Detect which cell encompasses the target text, then output its [X, Y] center coordinate. 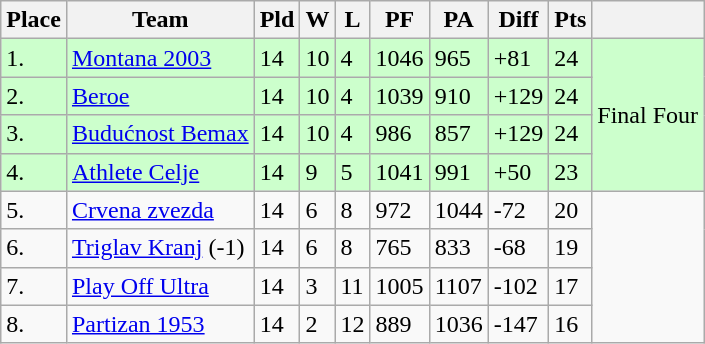
765 [400, 248]
Team [160, 20]
2. [34, 96]
8. [34, 324]
1005 [400, 286]
Pts [570, 20]
Final Four [648, 115]
9 [318, 172]
19 [570, 248]
11 [352, 286]
12 [352, 324]
833 [458, 248]
1036 [458, 324]
4. [34, 172]
857 [458, 134]
Budućnost Bemax [160, 134]
Montana 2003 [160, 58]
16 [570, 324]
PA [458, 20]
PF [400, 20]
Partizan 1953 [160, 324]
889 [400, 324]
Triglav Kranj (-1) [160, 248]
Pld [277, 20]
Diff [518, 20]
3 [318, 286]
-72 [518, 210]
W [318, 20]
Place [34, 20]
1. [34, 58]
L [352, 20]
1044 [458, 210]
Beroe [160, 96]
3. [34, 134]
991 [458, 172]
5 [352, 172]
17 [570, 286]
-102 [518, 286]
1107 [458, 286]
6. [34, 248]
Athlete Celje [160, 172]
1039 [400, 96]
Crvena zvezda [160, 210]
910 [458, 96]
5. [34, 210]
-68 [518, 248]
Play Off Ultra [160, 286]
7. [34, 286]
+50 [518, 172]
20 [570, 210]
2 [318, 324]
1041 [400, 172]
1046 [400, 58]
23 [570, 172]
-147 [518, 324]
986 [400, 134]
965 [458, 58]
+81 [518, 58]
972 [400, 210]
